Output the (x, y) coordinate of the center of the cell containing the given text.  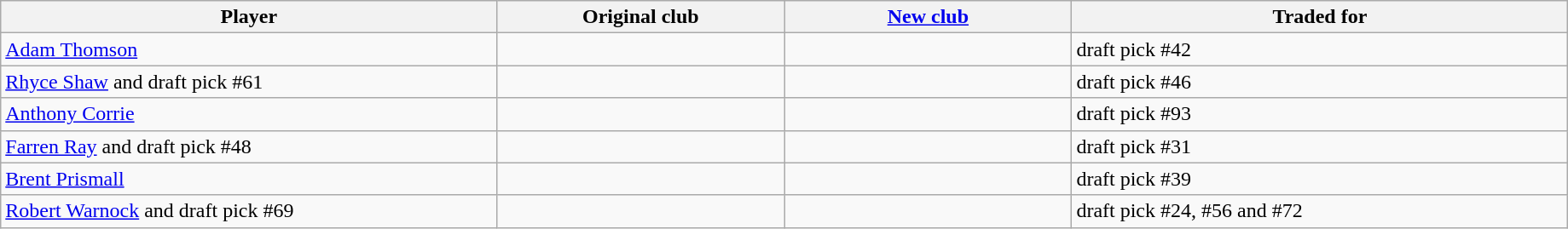
draft pick #93 (1320, 114)
Rhyce Shaw and draft pick #61 (249, 82)
draft pick #42 (1320, 49)
draft pick #39 (1320, 179)
draft pick #46 (1320, 82)
Player (249, 17)
New club (928, 17)
Adam Thomson (249, 49)
Farren Ray and draft pick #48 (249, 146)
Anthony Corrie (249, 114)
Original club (641, 17)
draft pick #31 (1320, 146)
draft pick #24, #56 and #72 (1320, 211)
Robert Warnock and draft pick #69 (249, 211)
Traded for (1320, 17)
Brent Prismall (249, 179)
